Search for the cell housing the specified text and yield its [x, y] center coordinate. 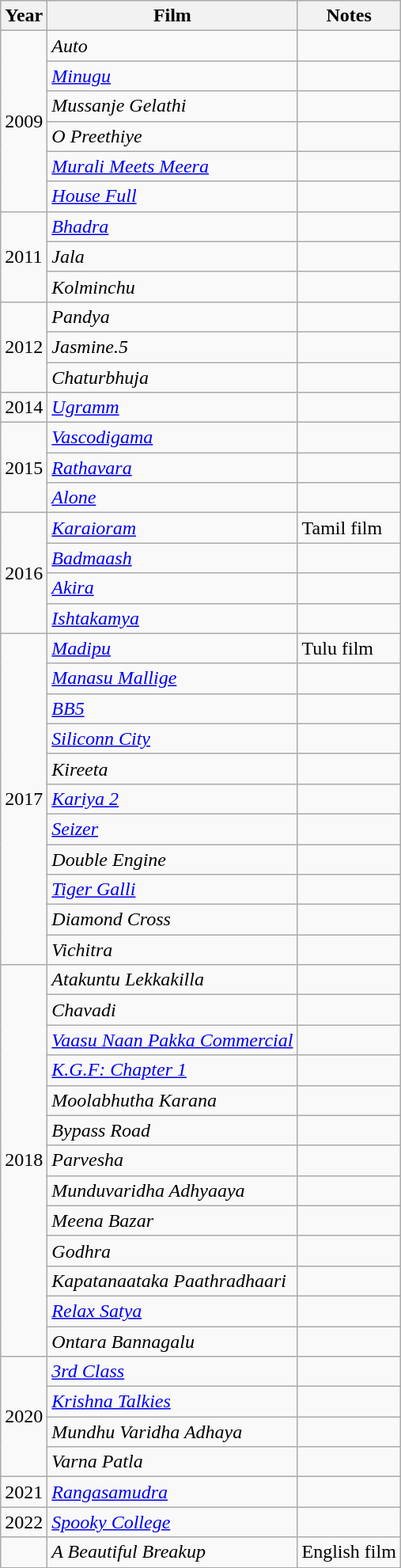
Tamil film [349, 528]
2021 [24, 1492]
Varna Patla [172, 1462]
2014 [24, 408]
Godhra [172, 1251]
Parvesha [172, 1160]
Rangasamudra [172, 1492]
Kapatanaataka Paathradhaari [172, 1281]
3rd Class [172, 1372]
Minugu [172, 76]
Kariya 2 [172, 799]
2020 [24, 1417]
Bypass Road [172, 1130]
English film [349, 1552]
Auto [172, 46]
Ontara Bannagalu [172, 1342]
Meena Bazar [172, 1221]
Jala [172, 256]
Spooky College [172, 1522]
Atakuntu Lekkakilla [172, 980]
2012 [24, 347]
Tiger Galli [172, 890]
K.G.F: Chapter 1 [172, 1070]
Rathavara [172, 468]
Jasmine.5 [172, 347]
2015 [24, 468]
Mussanje Gelathi [172, 106]
O Preethiye [172, 136]
Vichitra [172, 950]
Diamond Cross [172, 920]
Pandya [172, 317]
Munduvaridha Adhyaaya [172, 1190]
Krishna Talkies [172, 1402]
2009 [24, 121]
Chavadi [172, 1010]
House Full [172, 196]
Vaasu Naan Pakka Commercial [172, 1040]
A Beautiful Breakup [172, 1552]
Vascodigama [172, 438]
Chaturbhuja [172, 378]
Kireeta [172, 769]
Ishtakamya [172, 618]
Mundhu Varidha Adhaya [172, 1432]
Relax Satya [172, 1311]
2016 [24, 573]
Seizer [172, 829]
Double Engine [172, 859]
Ugramm [172, 408]
2022 [24, 1522]
2017 [24, 799]
BB5 [172, 708]
2011 [24, 256]
Badmaash [172, 558]
Madipu [172, 648]
Manasu Mallige [172, 678]
Akira [172, 588]
Bhadra [172, 226]
2018 [24, 1160]
Year [24, 16]
Siliconn City [172, 738]
Alone [172, 498]
Kolminchu [172, 287]
Notes [349, 16]
Murali Meets Meera [172, 166]
Film [172, 16]
Moolabhutha Karana [172, 1100]
Karaioram [172, 528]
Tulu film [349, 648]
